Detect which cell encompasses the target text, then output its [X, Y] center coordinate. 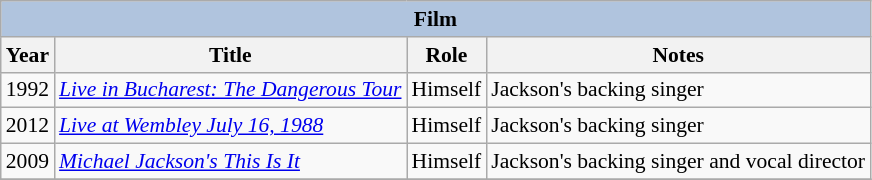
Title [230, 55]
Live at Wembley July 16, 1988 [230, 126]
2012 [28, 126]
Year [28, 55]
Live in Bucharest: The Dangerous Tour [230, 90]
2009 [28, 162]
Role [447, 55]
1992 [28, 90]
Michael Jackson's This Is It [230, 162]
Jackson's backing singer and vocal director [678, 162]
Notes [678, 55]
Film [436, 19]
